Scan for the cell matching the given text and deliver its (X, Y) coordinate at center. 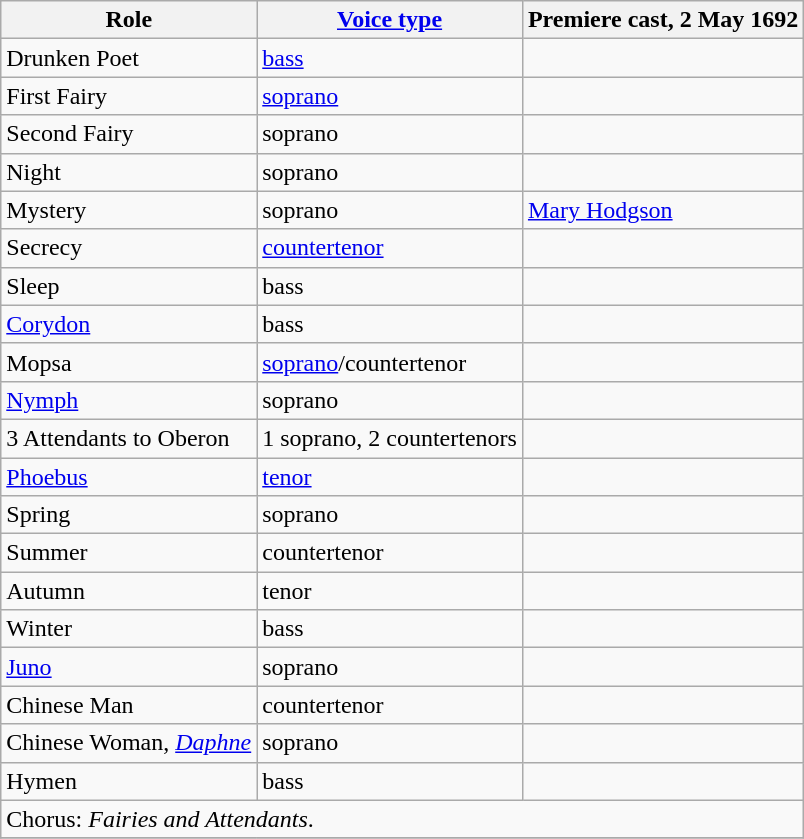
Juno (129, 667)
Drunken Poet (129, 58)
Chinese Woman, Daphne (129, 743)
First Fairy (129, 96)
Chinese Man (129, 705)
Premiere cast, 2 May 1692 (662, 20)
Phoebus (129, 477)
Secrecy (129, 248)
Second Fairy (129, 134)
soprano/countertenor (390, 362)
3 Attendants to Oberon (129, 438)
Summer (129, 553)
Hymen (129, 781)
Nymph (129, 400)
Role (129, 20)
Spring (129, 515)
Chorus: Fairies and Attendants. (402, 819)
Mopsa (129, 362)
Corydon (129, 324)
Sleep (129, 286)
Winter (129, 629)
1 soprano, 2 countertenors (390, 438)
Autumn (129, 591)
Mary Hodgson (662, 210)
Mystery (129, 210)
Voice type (390, 20)
Night (129, 172)
